Extract the [x, y] coordinate from the center of the cell holding the provided text.  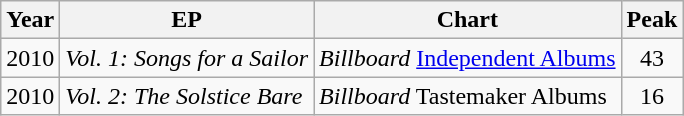
EP [187, 20]
Year [30, 20]
Chart [468, 20]
Vol. 2: The Solstice Bare [187, 96]
Billboard Tastemaker Albums [468, 96]
Peak [652, 20]
Billboard Independent Albums [468, 58]
43 [652, 58]
16 [652, 96]
Vol. 1: Songs for a Sailor [187, 58]
